Provide the (x, y) coordinate of the cell's center where the given text is located.  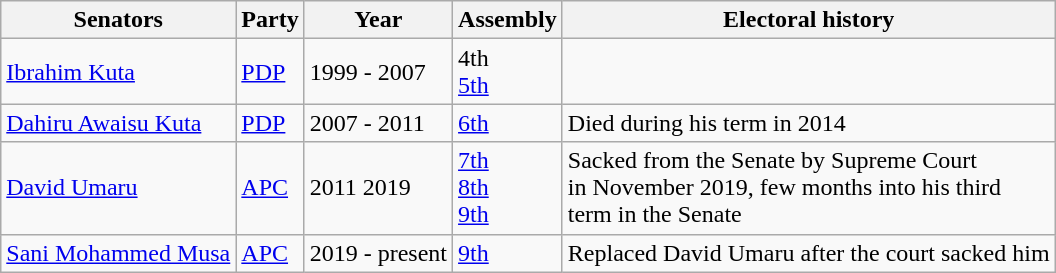
Died during his term in 2014 (808, 123)
4th5th (508, 72)
David Umaru (118, 188)
9th (508, 253)
Party (270, 20)
Electoral history (808, 20)
Assembly (508, 20)
Year (378, 20)
2007 - 2011 (378, 123)
2011 2019 (378, 188)
1999 - 2007 (378, 72)
6th (508, 123)
Ibrahim Kuta (118, 72)
2019 - present (378, 253)
Sani Mohammed Musa (118, 253)
Senators (118, 20)
7th8th9th (508, 188)
Replaced David Umaru after the court sacked him (808, 253)
Dahiru Awaisu Kuta (118, 123)
Sacked from the Senate by Supreme Courtin November 2019, few months into his thirdterm in the Senate (808, 188)
